Return the [X, Y] coordinate for the center point of the cell that contains the specified text.  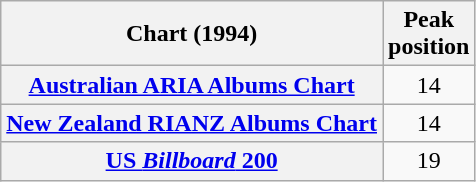
19 [429, 161]
Peakposition [429, 34]
New Zealand RIANZ Albums Chart [192, 123]
Chart (1994) [192, 34]
US Billboard 200 [192, 161]
Australian ARIA Albums Chart [192, 85]
